Scan for the cell matching the given text and deliver its (x, y) coordinate at center. 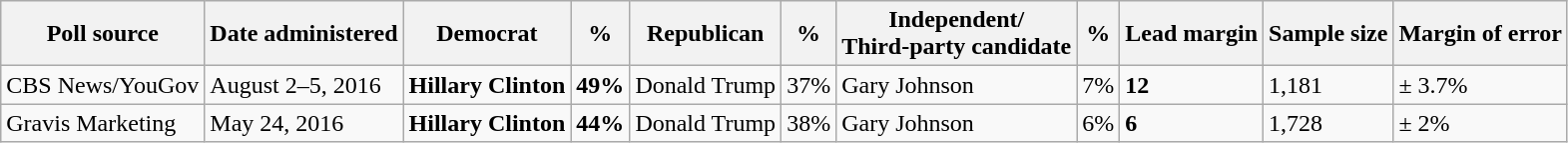
12 (1192, 85)
Gravis Marketing (103, 123)
44% (601, 123)
6 (1192, 123)
Democrat (487, 34)
Lead margin (1192, 34)
1,181 (1328, 85)
Republican (706, 34)
49% (601, 85)
± 2% (1481, 123)
Sample size (1328, 34)
38% (808, 123)
Independent/Third-party candidate (956, 34)
CBS News/YouGov (103, 85)
May 24, 2016 (303, 123)
1,728 (1328, 123)
August 2–5, 2016 (303, 85)
7% (1098, 85)
± 3.7% (1481, 85)
Poll source (103, 34)
37% (808, 85)
6% (1098, 123)
Margin of error (1481, 34)
Date administered (303, 34)
